Capture the cell that displays the provided text and extract its [x, y] central coordinate. 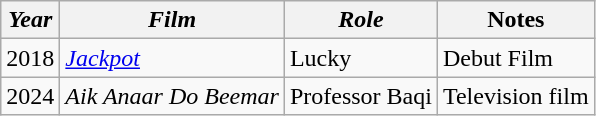
Year [30, 20]
Notes [516, 20]
Lucky [360, 58]
Aik Anaar Do Beemar [172, 96]
Debut Film [516, 58]
Role [360, 20]
2018 [30, 58]
Film [172, 20]
Television film [516, 96]
2024 [30, 96]
Professor Baqi [360, 96]
Jackpot [172, 58]
